Determine the (X, Y) coordinate at the center of the cell enclosing the given text.  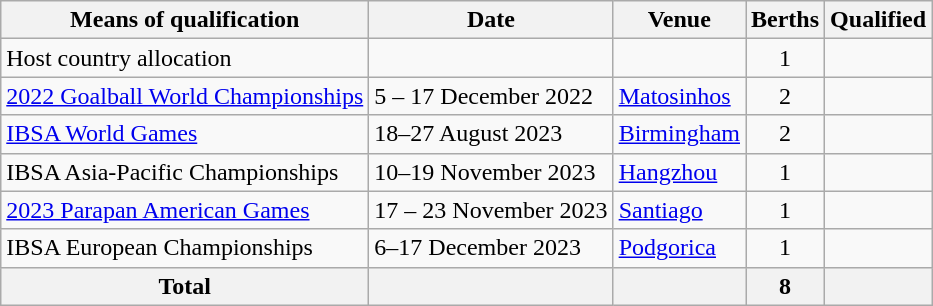
2023 Parapan American Games (185, 210)
Host country allocation (185, 58)
Qualified (878, 20)
18–27 August 2023 (491, 134)
17 – 23 November 2023 (491, 210)
IBSA World Games (185, 134)
Berths (786, 20)
Venue (679, 20)
2022 Goalball World Championships (185, 96)
IBSA European Championships (185, 248)
8 (786, 286)
Total (185, 286)
Santiago (679, 210)
5 – 17 December 2022 (491, 96)
10–19 November 2023 (491, 172)
Means of qualification (185, 20)
IBSA Asia-Pacific Championships (185, 172)
Podgorica (679, 248)
Date (491, 20)
Hangzhou (679, 172)
Matosinhos (679, 96)
6–17 December 2023 (491, 248)
Birmingham (679, 134)
